Extract the (x, y) coordinate from the center of the cell holding the provided text.  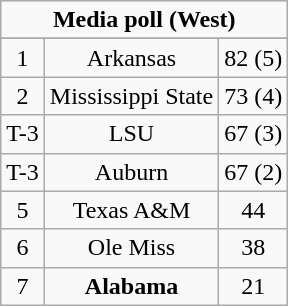
Ole Miss (131, 248)
38 (254, 248)
Arkansas (131, 58)
Mississippi State (131, 96)
6 (23, 248)
67 (2) (254, 172)
5 (23, 210)
LSU (131, 134)
Alabama (131, 286)
Media poll (West) (144, 20)
67 (3) (254, 134)
73 (4) (254, 96)
21 (254, 286)
44 (254, 210)
7 (23, 286)
2 (23, 96)
Texas A&M (131, 210)
1 (23, 58)
82 (5) (254, 58)
Auburn (131, 172)
